Determine the [X, Y] coordinate at the center of the cell enclosing the given text.  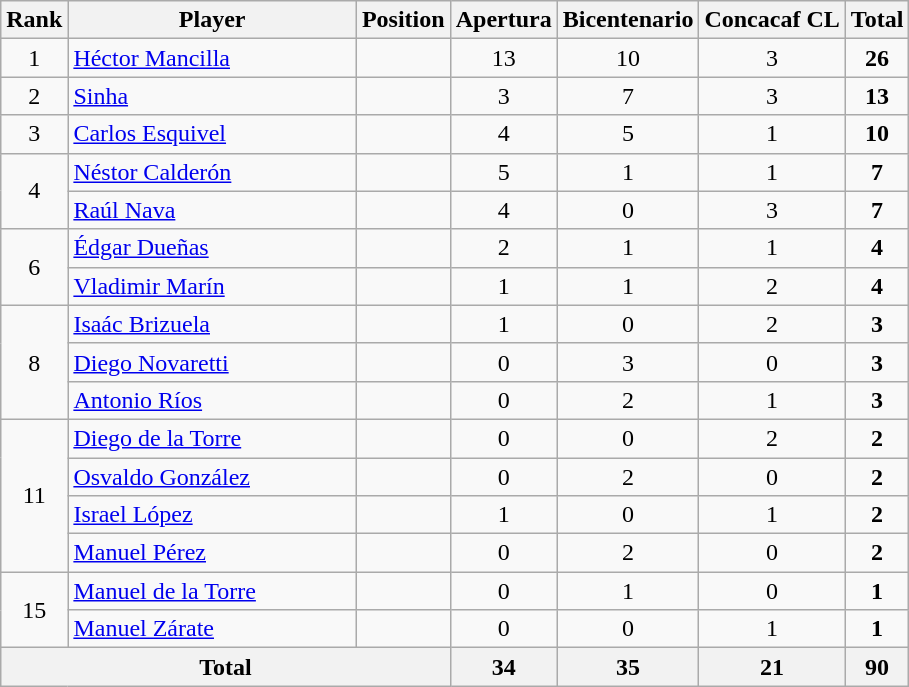
34 [504, 667]
Concacaf CL [772, 20]
Osvaldo González [212, 477]
Édgar Dueñas [212, 248]
Héctor Mancilla [212, 58]
Player [212, 20]
8 [34, 362]
Diego de la Torre [212, 438]
15 [34, 610]
Israel López [212, 515]
6 [34, 267]
Isaác Brizuela [212, 324]
Rank [34, 20]
26 [877, 58]
Néstor Calderón [212, 172]
Antonio Ríos [212, 400]
Diego Novaretti [212, 362]
35 [628, 667]
21 [772, 667]
Vladimir Marín [212, 286]
Bicentenario [628, 20]
Position [403, 20]
90 [877, 667]
Carlos Esquivel [212, 134]
Sinha [212, 96]
11 [34, 495]
Manuel Pérez [212, 553]
Apertura [504, 20]
Raúl Nava [212, 210]
Manuel de la Torre [212, 591]
Manuel Zárate [212, 629]
